Extract the (X, Y) coordinate from the center of the cell holding the provided text.  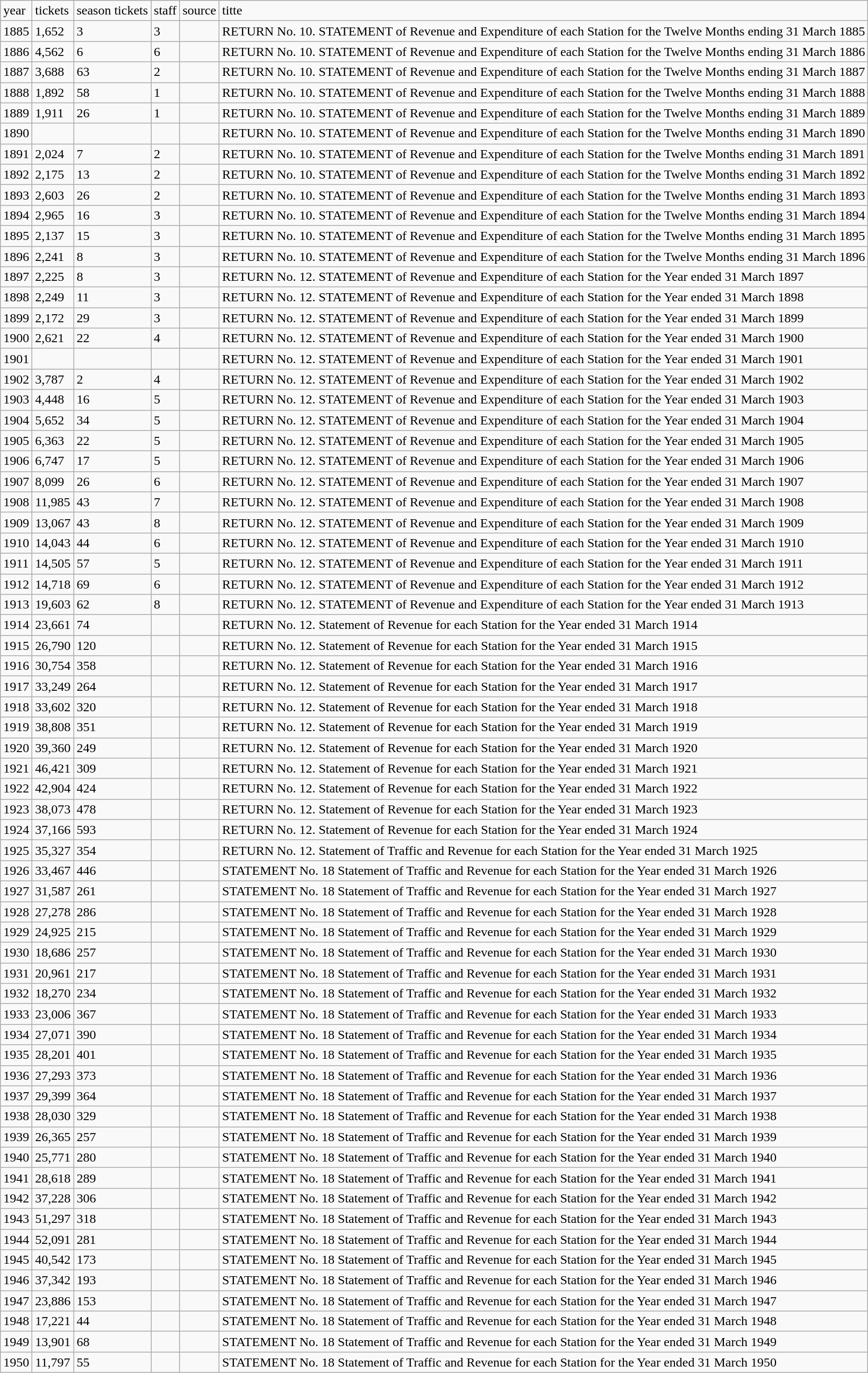
3,787 (53, 379)
1926 (16, 870)
1927 (16, 891)
1947 (16, 1301)
RETURN No. 10. STATEMENT of Revenue and Expenditure of each Station for the Twelve Months ending 31 March 1893 (544, 195)
2,965 (53, 215)
1936 (16, 1075)
STATEMENT No. 18 Statement of Traffic and Revenue for each Station for the Year ended 31 March 1943 (544, 1219)
55 (112, 1362)
1902 (16, 379)
1934 (16, 1035)
STATEMENT No. 18 Statement of Traffic and Revenue for each Station for the Year ended 31 March 1930 (544, 953)
306 (112, 1198)
52,091 (53, 1239)
13,067 (53, 522)
478 (112, 809)
season tickets (112, 11)
RETURN No. 12. Statement of Revenue for each Station for the Year ended 31 March 1915 (544, 646)
1898 (16, 298)
1931 (16, 973)
1943 (16, 1219)
1949 (16, 1342)
RETURN No. 12. Statement of Revenue for each Station for the Year ended 31 March 1924 (544, 830)
309 (112, 768)
1890 (16, 133)
30,754 (53, 666)
6,363 (53, 441)
STATEMENT No. 18 Statement of Traffic and Revenue for each Station for the Year ended 31 March 1932 (544, 994)
23,006 (53, 1014)
4,448 (53, 400)
25,771 (53, 1157)
34 (112, 420)
1901 (16, 359)
320 (112, 707)
28,201 (53, 1055)
318 (112, 1219)
46,421 (53, 768)
1907 (16, 482)
1908 (16, 502)
1885 (16, 31)
RETURN No. 12. STATEMENT of Revenue and Expenditure of each Station for the Year ended 31 March 1912 (544, 584)
281 (112, 1239)
4,562 (53, 52)
424 (112, 789)
RETURN No. 12. STATEMENT of Revenue and Expenditure of each Station for the Year ended 31 March 1905 (544, 441)
446 (112, 870)
20,961 (53, 973)
14,718 (53, 584)
351 (112, 727)
STATEMENT No. 18 Statement of Traffic and Revenue for each Station for the Year ended 31 March 1950 (544, 1362)
2,172 (53, 318)
1945 (16, 1260)
1917 (16, 686)
354 (112, 850)
RETURN No. 10. STATEMENT of Revenue and Expenditure of each Station for the Twelve Months ending 31 March 1892 (544, 174)
289 (112, 1178)
STATEMENT No. 18 Statement of Traffic and Revenue for each Station for the Year ended 31 March 1926 (544, 870)
1933 (16, 1014)
2,603 (53, 195)
1911 (16, 563)
1928 (16, 912)
staff (166, 11)
1891 (16, 154)
364 (112, 1096)
2,241 (53, 257)
1897 (16, 277)
329 (112, 1116)
1935 (16, 1055)
1889 (16, 113)
RETURN No. 12. Statement of Revenue for each Station for the Year ended 31 March 1922 (544, 789)
18,270 (53, 994)
STATEMENT No. 18 Statement of Traffic and Revenue for each Station for the Year ended 31 March 1936 (544, 1075)
15 (112, 236)
14,043 (53, 543)
1950 (16, 1362)
24,925 (53, 932)
17,221 (53, 1321)
38,808 (53, 727)
RETURN No. 12. STATEMENT of Revenue and Expenditure of each Station for the Year ended 31 March 1903 (544, 400)
1909 (16, 522)
42,904 (53, 789)
1920 (16, 748)
STATEMENT No. 18 Statement of Traffic and Revenue for each Station for the Year ended 31 March 1931 (544, 973)
1919 (16, 727)
39,360 (53, 748)
19,603 (53, 605)
249 (112, 748)
STATEMENT No. 18 Statement of Traffic and Revenue for each Station for the Year ended 31 March 1942 (544, 1198)
year (16, 11)
29 (112, 318)
RETURN No. 12. Statement of Traffic and Revenue for each Station for the Year ended 31 March 1925 (544, 850)
RETURN No. 12. Statement of Revenue for each Station for the Year ended 31 March 1916 (544, 666)
17 (112, 461)
62 (112, 605)
6,747 (53, 461)
RETURN No. 12. STATEMENT of Revenue and Expenditure of each Station for the Year ended 31 March 1899 (544, 318)
STATEMENT No. 18 Statement of Traffic and Revenue for each Station for the Year ended 31 March 1934 (544, 1035)
11,985 (53, 502)
18,686 (53, 953)
STATEMENT No. 18 Statement of Traffic and Revenue for each Station for the Year ended 31 March 1939 (544, 1137)
373 (112, 1075)
1906 (16, 461)
5,652 (53, 420)
1895 (16, 236)
28,618 (53, 1178)
234 (112, 994)
STATEMENT No. 18 Statement of Traffic and Revenue for each Station for the Year ended 31 March 1948 (544, 1321)
2,621 (53, 338)
33,249 (53, 686)
27,293 (53, 1075)
1892 (16, 174)
RETURN No. 10. STATEMENT of Revenue and Expenditure of each Station for the Twelve Months ending 31 March 1895 (544, 236)
1918 (16, 707)
1899 (16, 318)
33,467 (53, 870)
1915 (16, 646)
1941 (16, 1178)
RETURN No. 12. STATEMENT of Revenue and Expenditure of each Station for the Year ended 31 March 1897 (544, 277)
STATEMENT No. 18 Statement of Traffic and Revenue for each Station for the Year ended 31 March 1935 (544, 1055)
STATEMENT No. 18 Statement of Traffic and Revenue for each Station for the Year ended 31 March 1940 (544, 1157)
193 (112, 1280)
1942 (16, 1198)
RETURN No. 10. STATEMENT of Revenue and Expenditure of each Station for the Twelve Months ending 31 March 1886 (544, 52)
RETURN No. 12. STATEMENT of Revenue and Expenditure of each Station for the Year ended 31 March 1910 (544, 543)
215 (112, 932)
358 (112, 666)
286 (112, 912)
14,505 (53, 563)
27,071 (53, 1035)
RETURN No. 10. STATEMENT of Revenue and Expenditure of each Station for the Twelve Months ending 31 March 1889 (544, 113)
1914 (16, 625)
STATEMENT No. 18 Statement of Traffic and Revenue for each Station for the Year ended 31 March 1949 (544, 1342)
RETURN No. 12. Statement of Revenue for each Station for the Year ended 31 March 1918 (544, 707)
31,587 (53, 891)
1937 (16, 1096)
261 (112, 891)
1922 (16, 789)
1894 (16, 215)
1893 (16, 195)
27,278 (53, 912)
1930 (16, 953)
8,099 (53, 482)
280 (112, 1157)
RETURN No. 10. STATEMENT of Revenue and Expenditure of each Station for the Twelve Months ending 31 March 1891 (544, 154)
63 (112, 72)
1921 (16, 768)
RETURN No. 12. STATEMENT of Revenue and Expenditure of each Station for the Year ended 31 March 1904 (544, 420)
2,024 (53, 154)
STATEMENT No. 18 Statement of Traffic and Revenue for each Station for the Year ended 31 March 1933 (544, 1014)
1939 (16, 1137)
RETURN No. 10. STATEMENT of Revenue and Expenditure of each Station for the Twelve Months ending 31 March 1896 (544, 257)
28,030 (53, 1116)
STATEMENT No. 18 Statement of Traffic and Revenue for each Station for the Year ended 31 March 1938 (544, 1116)
390 (112, 1035)
RETURN No. 12. Statement of Revenue for each Station for the Year ended 31 March 1914 (544, 625)
11,797 (53, 1362)
13 (112, 174)
1887 (16, 72)
29,399 (53, 1096)
STATEMENT No. 18 Statement of Traffic and Revenue for each Station for the Year ended 31 March 1946 (544, 1280)
23,661 (53, 625)
37,342 (53, 1280)
STATEMENT No. 18 Statement of Traffic and Revenue for each Station for the Year ended 31 March 1944 (544, 1239)
1938 (16, 1116)
RETURN No. 12. STATEMENT of Revenue and Expenditure of each Station for the Year ended 31 March 1907 (544, 482)
RETURN No. 12. Statement of Revenue for each Station for the Year ended 31 March 1920 (544, 748)
tickets (53, 11)
1903 (16, 400)
593 (112, 830)
1904 (16, 420)
2,225 (53, 277)
RETURN No. 12. STATEMENT of Revenue and Expenditure of each Station for the Year ended 31 March 1906 (544, 461)
RETURN No. 12. STATEMENT of Revenue and Expenditure of each Station for the Year ended 31 March 1900 (544, 338)
1888 (16, 93)
58 (112, 93)
1912 (16, 584)
RETURN No. 12. STATEMENT of Revenue and Expenditure of each Station for the Year ended 31 March 1911 (544, 563)
1886 (16, 52)
264 (112, 686)
RETURN No. 12. STATEMENT of Revenue and Expenditure of each Station for the Year ended 31 March 1909 (544, 522)
1932 (16, 994)
1923 (16, 809)
1896 (16, 257)
2,137 (53, 236)
1946 (16, 1280)
38,073 (53, 809)
STATEMENT No. 18 Statement of Traffic and Revenue for each Station for the Year ended 31 March 1945 (544, 1260)
51,297 (53, 1219)
STATEMENT No. 18 Statement of Traffic and Revenue for each Station for the Year ended 31 March 1929 (544, 932)
STATEMENT No. 18 Statement of Traffic and Revenue for each Station for the Year ended 31 March 1928 (544, 912)
1900 (16, 338)
STATEMENT No. 18 Statement of Traffic and Revenue for each Station for the Year ended 31 March 1941 (544, 1178)
1,892 (53, 93)
153 (112, 1301)
173 (112, 1260)
1,652 (53, 31)
23,886 (53, 1301)
STATEMENT No. 18 Statement of Traffic and Revenue for each Station for the Year ended 31 March 1937 (544, 1096)
1940 (16, 1157)
1916 (16, 666)
STATEMENT No. 18 Statement of Traffic and Revenue for each Station for the Year ended 31 March 1927 (544, 891)
13,901 (53, 1342)
RETURN No. 10. STATEMENT of Revenue and Expenditure of each Station for the Twelve Months ending 31 March 1890 (544, 133)
367 (112, 1014)
source (200, 11)
37,228 (53, 1198)
37,166 (53, 830)
33,602 (53, 707)
11 (112, 298)
401 (112, 1055)
68 (112, 1342)
1924 (16, 830)
RETURN No. 10. STATEMENT of Revenue and Expenditure of each Station for the Twelve Months ending 31 March 1888 (544, 93)
RETURN No. 10. STATEMENT of Revenue and Expenditure of each Station for the Twelve Months ending 31 March 1894 (544, 215)
RETURN No. 12. STATEMENT of Revenue and Expenditure of each Station for the Year ended 31 March 1898 (544, 298)
1,911 (53, 113)
1913 (16, 605)
69 (112, 584)
1948 (16, 1321)
RETURN No. 10. STATEMENT of Revenue and Expenditure of each Station for the Twelve Months ending 31 March 1887 (544, 72)
RETURN No. 12. STATEMENT of Revenue and Expenditure of each Station for the Year ended 31 March 1902 (544, 379)
57 (112, 563)
1944 (16, 1239)
2,175 (53, 174)
RETURN No. 10. STATEMENT of Revenue and Expenditure of each Station for the Twelve Months ending 31 March 1885 (544, 31)
3,688 (53, 72)
RETURN No. 12. Statement of Revenue for each Station for the Year ended 31 March 1917 (544, 686)
40,542 (53, 1260)
217 (112, 973)
26,790 (53, 646)
1910 (16, 543)
1905 (16, 441)
74 (112, 625)
RETURN No. 12. Statement of Revenue for each Station for the Year ended 31 March 1919 (544, 727)
RETURN No. 12. STATEMENT of Revenue and Expenditure of each Station for the Year ended 31 March 1908 (544, 502)
RETURN No. 12. STATEMENT of Revenue and Expenditure of each Station for the Year ended 31 March 1901 (544, 359)
35,327 (53, 850)
titte (544, 11)
26,365 (53, 1137)
1929 (16, 932)
120 (112, 646)
RETURN No. 12. STATEMENT of Revenue and Expenditure of each Station for the Year ended 31 March 1913 (544, 605)
1925 (16, 850)
RETURN No. 12. Statement of Revenue for each Station for the Year ended 31 March 1923 (544, 809)
RETURN No. 12. Statement of Revenue for each Station for the Year ended 31 March 1921 (544, 768)
2,249 (53, 298)
STATEMENT No. 18 Statement of Traffic and Revenue for each Station for the Year ended 31 March 1947 (544, 1301)
